Detect which cell encompasses the target text, then output its [x, y] center coordinate. 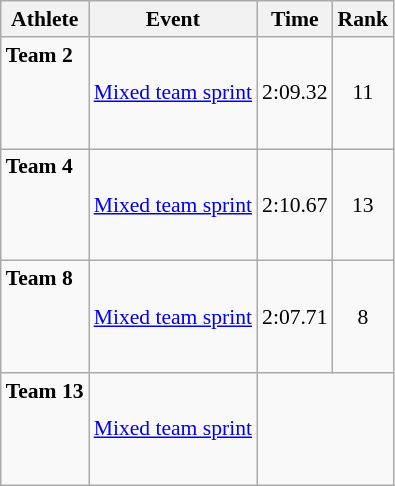
Athlete [45, 19]
Team 4 [45, 205]
Time [294, 19]
2:09.32 [294, 93]
2:10.67 [294, 205]
8 [364, 317]
Team 8 [45, 317]
Team 2 [45, 93]
11 [364, 93]
Team 13 [45, 429]
2:07.71 [294, 317]
13 [364, 205]
Rank [364, 19]
Event [173, 19]
